Return [x, y] of the center of cell containing provided text 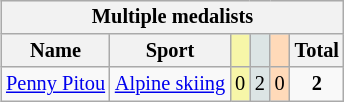
Alpine skiing [170, 84]
Sport [170, 51]
Total [317, 51]
Name [56, 51]
Multiple medalists [172, 17]
Penny Pitou [56, 84]
